Return [x, y] of the center of cell containing provided text 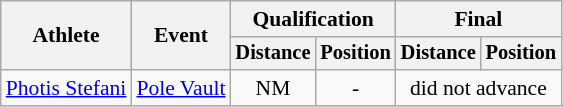
Event [180, 36]
- [355, 88]
did not advance [478, 88]
NM [274, 88]
Qualification [314, 19]
Final [478, 19]
Photis Stefani [66, 88]
Pole Vault [180, 88]
Athlete [66, 36]
